Detect which cell encompasses the target text, then output its [x, y] center coordinate. 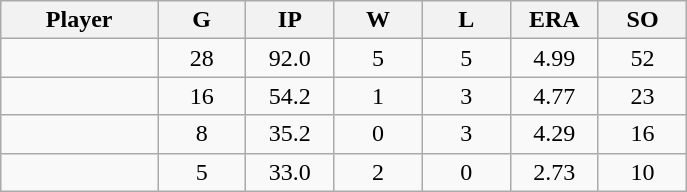
92.0 [290, 58]
4.99 [554, 58]
54.2 [290, 96]
IP [290, 20]
28 [202, 58]
Player [80, 20]
35.2 [290, 134]
8 [202, 134]
4.29 [554, 134]
2.73 [554, 172]
1 [378, 96]
52 [642, 58]
33.0 [290, 172]
2 [378, 172]
4.77 [554, 96]
10 [642, 172]
23 [642, 96]
L [466, 20]
G [202, 20]
ERA [554, 20]
W [378, 20]
SO [642, 20]
